Extract the (X, Y) coordinate from the center of the cell holding the provided text.  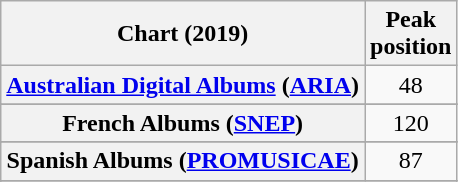
Peakposition (411, 34)
87 (411, 161)
Chart (2019) (183, 34)
French Albums (SNEP) (183, 123)
Spanish Albums (PROMUSICAE) (183, 161)
120 (411, 123)
Australian Digital Albums (ARIA) (183, 85)
48 (411, 85)
